From the cell containing the given text, extract its center point as [x, y] coordinate. 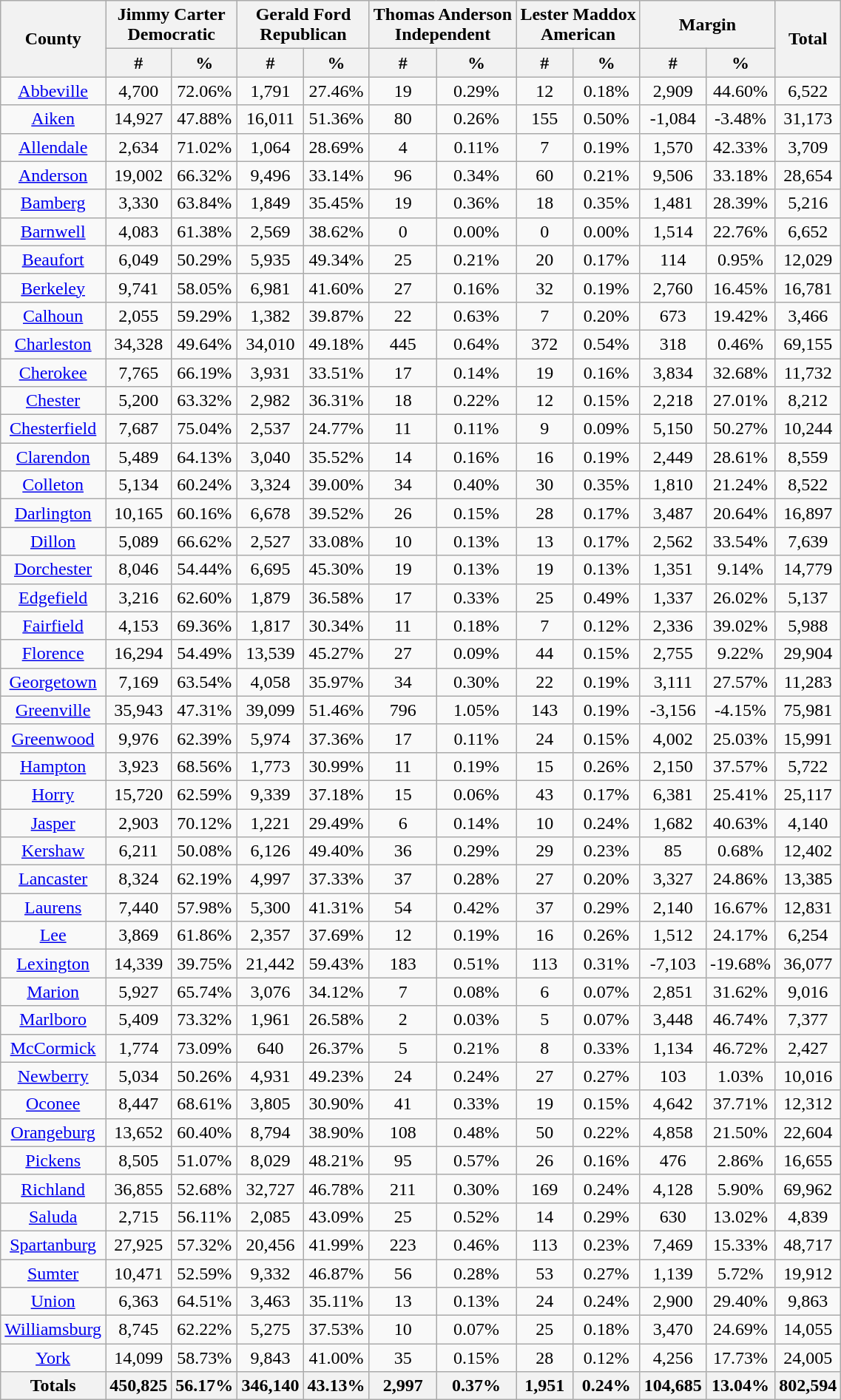
4,153 [139, 626]
5,409 [139, 1020]
37.71% [740, 1104]
63.54% [204, 682]
49.23% [336, 1076]
0.37% [476, 1386]
Anderson [53, 175]
21.50% [740, 1132]
3,330 [139, 203]
1,337 [673, 598]
29 [544, 851]
1,221 [271, 823]
3,463 [271, 1302]
36,077 [808, 964]
Bamberg [53, 203]
Aiken [53, 119]
County [53, 38]
1,951 [544, 1386]
51.36% [336, 119]
9,496 [271, 175]
-3.48% [740, 119]
1.05% [476, 710]
33.51% [336, 372]
69.36% [204, 626]
28,654 [808, 175]
Lester MaddoxAmerican [578, 25]
Totals [53, 1386]
Sumter [53, 1273]
114 [673, 260]
Jimmy CarterDemocratic [172, 25]
61.38% [204, 231]
5,134 [139, 485]
6,049 [139, 260]
Lancaster [53, 879]
29.40% [740, 1302]
Pickens [53, 1160]
318 [673, 344]
2.86% [740, 1160]
-7,103 [673, 964]
27.01% [740, 401]
630 [673, 1217]
0.54% [607, 344]
8,029 [271, 1160]
0.08% [476, 992]
25.03% [740, 738]
1,514 [673, 231]
5,300 [271, 907]
16.67% [740, 907]
37.33% [336, 879]
14,779 [808, 569]
58.73% [204, 1358]
10,016 [808, 1076]
Marion [53, 992]
9,976 [139, 738]
108 [402, 1132]
Margin [707, 25]
30.34% [336, 626]
Dillon [53, 541]
0.68% [740, 851]
13,652 [139, 1132]
12,831 [808, 907]
1,064 [271, 147]
36 [402, 851]
9.14% [740, 569]
Saluda [53, 1217]
41.31% [336, 907]
6,381 [673, 794]
35,943 [139, 710]
Greenwood [53, 738]
20.64% [740, 513]
9 [544, 429]
Greenville [53, 710]
60.24% [204, 485]
9,741 [139, 288]
5,089 [139, 541]
155 [544, 119]
35.11% [336, 1302]
5,489 [139, 457]
33.18% [740, 175]
19.42% [740, 316]
27,925 [139, 1245]
3,709 [808, 147]
43.13% [336, 1386]
Cherokee [53, 372]
16,655 [808, 1160]
3,324 [271, 485]
10,471 [139, 1273]
Thomas AndersonIndependent [442, 25]
2,336 [673, 626]
3,448 [673, 1020]
Abbeville [53, 91]
-19.68% [740, 964]
0.34% [476, 175]
13.04% [740, 1386]
673 [673, 316]
11,283 [808, 682]
35.45% [336, 203]
2,537 [271, 429]
Kershaw [53, 851]
2,982 [271, 401]
52.59% [204, 1273]
64.13% [204, 457]
4,931 [271, 1076]
37.69% [336, 936]
2,900 [673, 1302]
56.17% [204, 1386]
51.07% [204, 1160]
4 [402, 147]
0.31% [607, 964]
39.02% [740, 626]
3,923 [139, 766]
8,046 [139, 569]
52.68% [204, 1188]
476 [673, 1160]
37.18% [336, 794]
66.19% [204, 372]
2,140 [673, 907]
5.90% [740, 1188]
2,449 [673, 457]
68.56% [204, 766]
2,055 [139, 316]
38.62% [336, 231]
640 [271, 1048]
1,879 [271, 598]
39.52% [336, 513]
5,988 [808, 626]
3,111 [673, 682]
Total [808, 38]
59.29% [204, 316]
14,339 [139, 964]
0.95% [740, 260]
2,903 [139, 823]
62.19% [204, 879]
21.24% [740, 485]
22.76% [740, 231]
4,128 [673, 1188]
6,254 [808, 936]
14,927 [139, 119]
4,140 [808, 823]
73.09% [204, 1048]
63.84% [204, 203]
13,539 [271, 654]
66.32% [204, 175]
2,755 [673, 654]
45.27% [336, 654]
56 [402, 1273]
71.02% [204, 147]
211 [402, 1188]
2,562 [673, 541]
445 [402, 344]
17.73% [740, 1358]
37.53% [336, 1330]
39.75% [204, 964]
28.39% [740, 203]
9,843 [271, 1358]
6,211 [139, 851]
35 [402, 1358]
33.14% [336, 175]
48.21% [336, 1160]
Georgetown [53, 682]
2,357 [271, 936]
7,377 [808, 1020]
Gerald FordRepublican [303, 25]
16,781 [808, 288]
16,294 [139, 654]
6,652 [808, 231]
9,339 [271, 794]
51.46% [336, 710]
3,834 [673, 372]
32,727 [271, 1188]
70.12% [204, 823]
6,126 [271, 851]
7,469 [673, 1245]
2,427 [808, 1048]
25.41% [740, 794]
372 [544, 344]
796 [402, 710]
34,328 [139, 344]
5.72% [740, 1273]
80 [402, 119]
41.99% [336, 1245]
Colleton [53, 485]
5,150 [673, 429]
16,011 [271, 119]
183 [402, 964]
3,931 [271, 372]
42.33% [740, 147]
27.46% [336, 91]
0.48% [476, 1132]
69,155 [808, 344]
2,715 [139, 1217]
49.40% [336, 851]
41.60% [336, 288]
30 [544, 485]
22,604 [808, 1132]
32 [544, 288]
21,442 [271, 964]
5,200 [139, 401]
-1,084 [673, 119]
0.63% [476, 316]
1,810 [673, 485]
11,732 [808, 372]
46.74% [740, 1020]
1,351 [673, 569]
4,083 [139, 231]
4,642 [673, 1104]
69,962 [808, 1188]
24.86% [740, 879]
0.42% [476, 907]
Richland [53, 1188]
Spartanburg [53, 1245]
Lexington [53, 964]
62.22% [204, 1330]
Florence [53, 654]
46.72% [740, 1048]
27.57% [740, 682]
40.63% [740, 823]
2,634 [139, 147]
58.05% [204, 288]
0.51% [476, 964]
Allendale [53, 147]
-3,156 [673, 710]
Darlington [53, 513]
-4.15% [740, 710]
38.90% [336, 1132]
41.00% [336, 1358]
7,765 [139, 372]
34,010 [271, 344]
7,440 [139, 907]
9,863 [808, 1302]
47.31% [204, 710]
1,382 [271, 316]
31,173 [808, 119]
802,594 [808, 1386]
16.45% [740, 288]
8,212 [808, 401]
46.87% [336, 1273]
36.31% [336, 401]
56.11% [204, 1217]
0.50% [607, 119]
36,855 [139, 1188]
49.18% [336, 344]
14,099 [139, 1358]
20 [544, 260]
29.49% [336, 823]
35.52% [336, 457]
3,487 [673, 513]
31.62% [740, 992]
Jasper [53, 823]
Charleston [53, 344]
8 [544, 1048]
34.12% [336, 992]
1,134 [673, 1048]
13.02% [740, 1217]
1,849 [271, 203]
47.88% [204, 119]
59.43% [336, 964]
Chester [53, 401]
6,363 [139, 1302]
43 [544, 794]
32.68% [740, 372]
50.08% [204, 851]
49.34% [336, 260]
4,002 [673, 738]
3,327 [673, 879]
Fairfield [53, 626]
6,695 [271, 569]
8,522 [808, 485]
0.40% [476, 485]
1,773 [271, 766]
0.49% [607, 598]
60.16% [204, 513]
9,332 [271, 1273]
10,165 [139, 513]
57.32% [204, 1245]
Clarendon [53, 457]
63.32% [204, 401]
McCormick [53, 1048]
0.06% [476, 794]
Beaufort [53, 260]
6,522 [808, 91]
46.78% [336, 1188]
61.86% [204, 936]
72.06% [204, 91]
1,570 [673, 147]
5,935 [271, 260]
50 [544, 1132]
Orangeburg [53, 1132]
1,139 [673, 1273]
1.03% [740, 1076]
4,858 [673, 1132]
103 [673, 1076]
26.02% [740, 598]
346,140 [271, 1386]
35.97% [336, 682]
50.26% [204, 1076]
24.17% [740, 936]
26.58% [336, 1020]
60.40% [204, 1132]
5,722 [808, 766]
96 [402, 175]
26.37% [336, 1048]
Calhoun [53, 316]
York [53, 1358]
50.27% [740, 429]
169 [544, 1188]
Marlboro [53, 1020]
12,402 [808, 851]
Oconee [53, 1104]
Chesterfield [53, 429]
Horry [53, 794]
7,687 [139, 429]
104,685 [673, 1386]
2,085 [271, 1217]
33.08% [336, 541]
1,961 [271, 1020]
15.33% [740, 1245]
24.69% [740, 1330]
8,324 [139, 879]
143 [544, 710]
8,505 [139, 1160]
450,825 [139, 1386]
65.74% [204, 992]
8,447 [139, 1104]
5,927 [139, 992]
6,981 [271, 288]
7,169 [139, 682]
36.58% [336, 598]
4,997 [271, 879]
57.98% [204, 907]
1,682 [673, 823]
43.09% [336, 1217]
37.36% [336, 738]
85 [673, 851]
14,055 [808, 1330]
4,256 [673, 1358]
3,040 [271, 457]
1,791 [271, 91]
13,385 [808, 879]
Hampton [53, 766]
9,016 [808, 992]
1,817 [271, 626]
39.87% [336, 316]
45.30% [336, 569]
53 [544, 1273]
44.60% [740, 91]
Dorchester [53, 569]
3,216 [139, 598]
29,904 [808, 654]
15,991 [808, 738]
95 [402, 1160]
12,029 [808, 260]
Laurens [53, 907]
2,760 [673, 288]
4,700 [139, 91]
7,639 [808, 541]
24,005 [808, 1358]
39,099 [271, 710]
8,559 [808, 457]
19,912 [808, 1273]
28.69% [336, 147]
75.04% [204, 429]
Union [53, 1302]
64.51% [204, 1302]
Newberry [53, 1076]
44 [544, 654]
60 [544, 175]
62.59% [204, 794]
9.22% [740, 654]
16,897 [808, 513]
0.52% [476, 1217]
8,794 [271, 1132]
9,506 [673, 175]
39.00% [336, 485]
48,717 [808, 1245]
2,527 [271, 541]
2,569 [271, 231]
10,244 [808, 429]
12,312 [808, 1104]
Barnwell [53, 231]
2,150 [673, 766]
0.57% [476, 1160]
41 [402, 1104]
8,745 [139, 1330]
4,058 [271, 682]
2,909 [673, 91]
0.03% [476, 1020]
0.36% [476, 203]
54.44% [204, 569]
3,805 [271, 1104]
20,456 [271, 1245]
Lee [53, 936]
2 [402, 1020]
15,720 [139, 794]
28.61% [740, 457]
Edgefield [53, 598]
2,997 [402, 1386]
1,481 [673, 203]
50.29% [204, 260]
62.39% [204, 738]
5,034 [139, 1076]
5,216 [808, 203]
54 [402, 907]
30.99% [336, 766]
1,774 [139, 1048]
Berkeley [53, 288]
1,512 [673, 936]
6,678 [271, 513]
75,981 [808, 710]
2,218 [673, 401]
5,137 [808, 598]
25,117 [808, 794]
66.62% [204, 541]
33.54% [740, 541]
62.60% [204, 598]
24.77% [336, 429]
49.64% [204, 344]
4,839 [808, 1217]
Williamsburg [53, 1330]
5,275 [271, 1330]
5,974 [271, 738]
37.57% [740, 766]
3,470 [673, 1330]
3,869 [139, 936]
2,851 [673, 992]
54.49% [204, 654]
3,076 [271, 992]
0.64% [476, 344]
68.61% [204, 1104]
19,002 [139, 175]
73.32% [204, 1020]
223 [402, 1245]
3,466 [808, 316]
30.90% [336, 1104]
